Scan for the cell matching the given text and deliver its [x, y] coordinate at center. 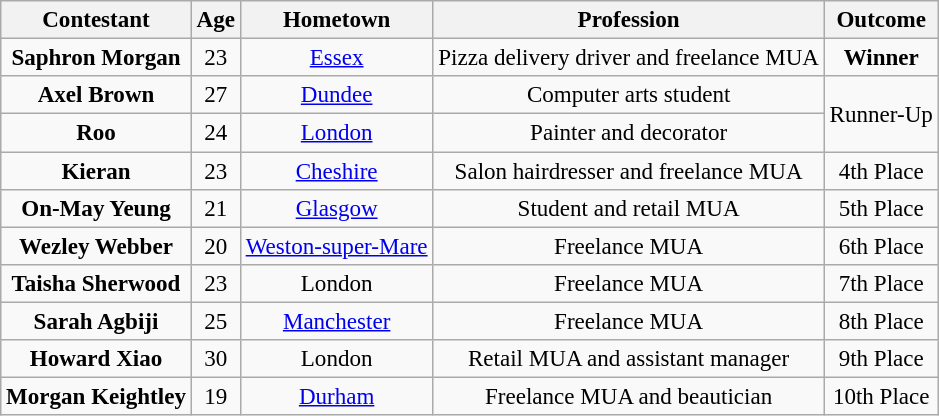
30 [216, 359]
Durham [336, 397]
Essex [336, 58]
Student and retail MUA [628, 209]
Morgan Keightley [96, 397]
Computer arts student [628, 95]
Salon hairdresser and freelance MUA [628, 171]
10th Place [881, 397]
Axel Brown [96, 95]
Taisha Sherwood [96, 284]
Cheshire [336, 171]
Sarah Agbiji [96, 322]
24 [216, 133]
19 [216, 397]
Retail MUA and assistant manager [628, 359]
Profession [628, 20]
5th Place [881, 209]
Freelance MUA and beautician [628, 397]
Manchester [336, 322]
Dundee [336, 95]
Age [216, 20]
6th Place [881, 246]
Glasgow [336, 209]
Runner-Up [881, 114]
Saphron Morgan [96, 58]
Hometown [336, 20]
Contestant [96, 20]
Weston-super-Mare [336, 246]
27 [216, 95]
Howard Xiao [96, 359]
4th Place [881, 171]
7th Place [881, 284]
Winner [881, 58]
On-May Yeung [96, 209]
25 [216, 322]
Pizza delivery driver and freelance MUA [628, 58]
Kieran [96, 171]
Roo [96, 133]
Wezley Webber [96, 246]
Outcome [881, 20]
8th Place [881, 322]
21 [216, 209]
Painter and decorator [628, 133]
9th Place [881, 359]
20 [216, 246]
